Detect which cell encompasses the target text, then output its (X, Y) center coordinate. 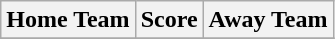
Away Team (268, 20)
Score (169, 20)
Home Team (68, 20)
